Provide the [x, y] coordinate of the cell's center where the given text is located.  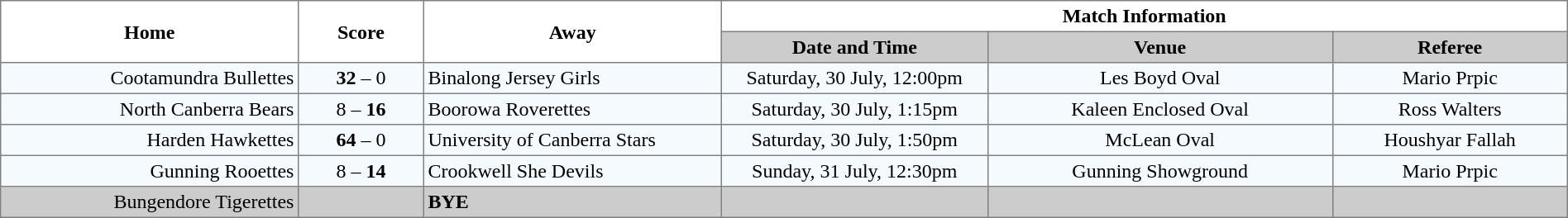
North Canberra Bears [150, 109]
32 – 0 [361, 78]
Saturday, 30 July, 12:00pm [854, 78]
Sunday, 31 July, 12:30pm [854, 171]
University of Canberra Stars [572, 140]
Crookwell She Devils [572, 171]
Date and Time [854, 47]
Cootamundra Bullettes [150, 78]
Bungendore Tigerettes [150, 202]
64 – 0 [361, 140]
Kaleen Enclosed Oval [1159, 109]
Away [572, 31]
Binalong Jersey Girls [572, 78]
Match Information [1145, 17]
Gunning Showground [1159, 171]
Home [150, 31]
Saturday, 30 July, 1:15pm [854, 109]
Houshyar Fallah [1450, 140]
Gunning Rooettes [150, 171]
McLean Oval [1159, 140]
Score [361, 31]
Saturday, 30 July, 1:50pm [854, 140]
BYE [572, 202]
Referee [1450, 47]
Boorowa Roverettes [572, 109]
Harden Hawkettes [150, 140]
Ross Walters [1450, 109]
8 – 14 [361, 171]
8 – 16 [361, 109]
Les Boyd Oval [1159, 78]
Venue [1159, 47]
